Capture the cell that displays the provided text and extract its (x, y) central coordinate. 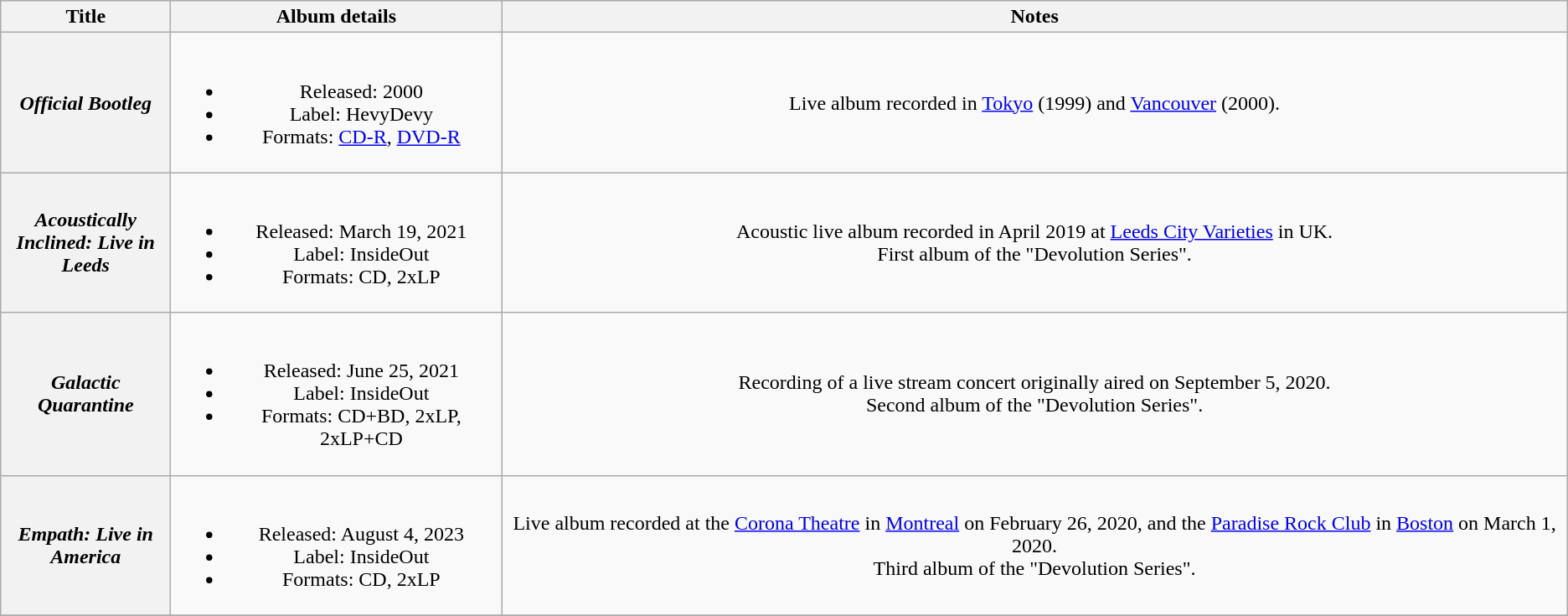
Acoustically Inclined: Live in Leeds (85, 243)
Galactic Quarantine (85, 394)
Album details (337, 17)
Official Bootleg (85, 102)
Title (85, 17)
Acoustic live album recorded in April 2019 at Leeds City Varieties in UK.First album of the "Devolution Series". (1034, 243)
Live album recorded in Tokyo (1999) and Vancouver (2000). (1034, 102)
Released: March 19, 2021Label: InsideOutFormats: CD, 2xLP (337, 243)
Empath: Live in America (85, 545)
Notes (1034, 17)
Released: August 4, 2023Label: InsideOutFormats: CD, 2xLP (337, 545)
Released: June 25, 2021Label: InsideOutFormats: CD+BD, 2xLP, 2xLP+CD (337, 394)
Recording of a live stream concert originally aired on September 5, 2020.Second album of the "Devolution Series". (1034, 394)
Released: 2000Label: HevyDevyFormats: CD-R, DVD-R (337, 102)
